Locate the cell with the specified text and output its (X, Y) center coordinate. 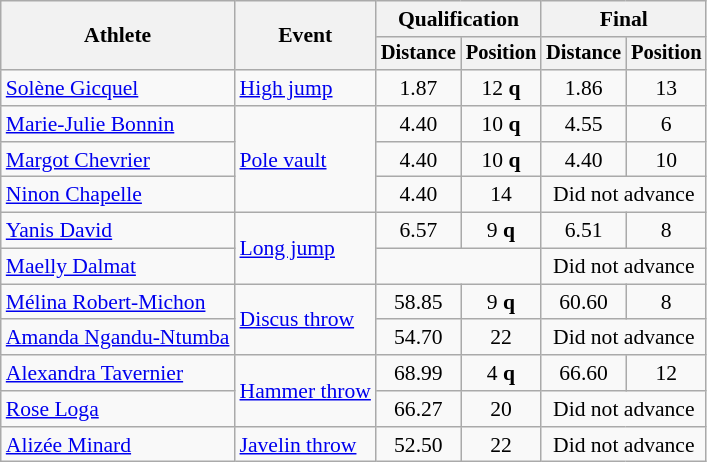
13 (666, 88)
Solène Gicquel (118, 88)
Athlete (118, 36)
Hammer throw (304, 390)
Qualification (458, 19)
Maelly Dalmat (118, 267)
Rose Loga (118, 409)
6 (666, 124)
Mélina Robert-Michon (118, 302)
1.87 (418, 88)
Yanis David (118, 231)
22 (501, 338)
Event (304, 36)
54.70 (418, 338)
20 (501, 409)
4.55 (584, 124)
6.57 (418, 231)
66.60 (584, 373)
Amanda Ngandu-Ntumba (118, 338)
High jump (304, 88)
Long jump (304, 248)
Alexandra Tavernier (118, 373)
4 q (501, 373)
Final (624, 19)
68.99 (418, 373)
10 (666, 160)
Pole vault (304, 160)
Marie-Julie Bonnin (118, 124)
Discus throw (304, 320)
14 (501, 195)
Ninon Chapelle (118, 195)
12 q (501, 88)
66.27 (418, 409)
60.60 (584, 302)
58.85 (418, 302)
6.51 (584, 231)
12 (666, 373)
1.86 (584, 88)
Margot Chevrier (118, 160)
